Extract the [x, y] coordinate from the center of the cell holding the provided text.  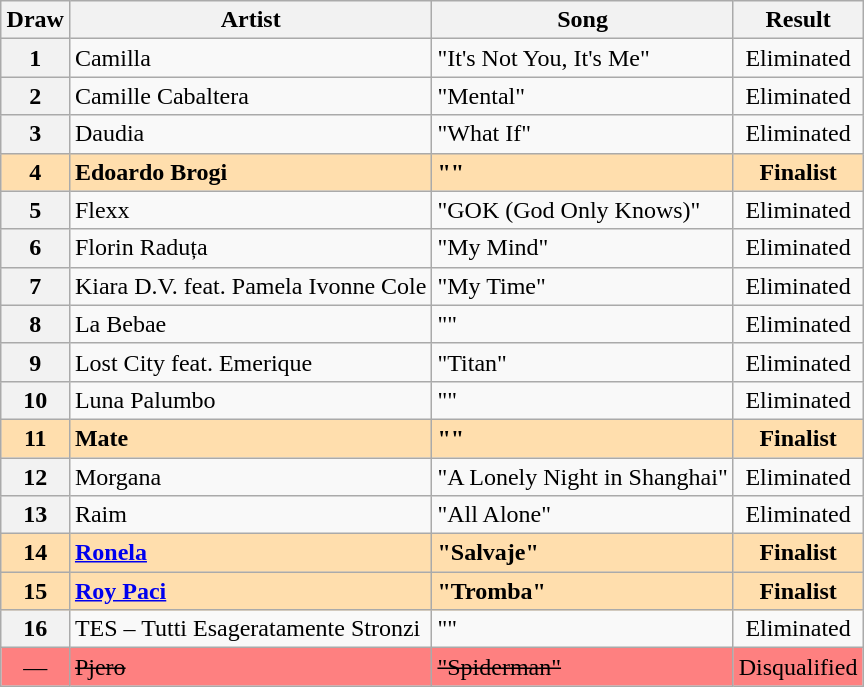
Ronela [250, 553]
"A Lonely Night in Shanghai" [582, 477]
"GOK (God Only Knows)" [582, 210]
12 [35, 477]
Result [798, 20]
Pjero [250, 667]
"It's Not You, It's Me" [582, 58]
Artist [250, 20]
10 [35, 400]
"My Time" [582, 286]
15 [35, 591]
"What If" [582, 134]
"Titan" [582, 362]
8 [35, 324]
14 [35, 553]
— [35, 667]
TES – Tutti Esageratamente Stronzi [250, 629]
Morgana [250, 477]
4 [35, 172]
"Salvaje" [582, 553]
2 [35, 96]
Luna Palumbo [250, 400]
Florin Raduța [250, 248]
11 [35, 438]
1 [35, 58]
"My Mind" [582, 248]
13 [35, 515]
3 [35, 134]
Mate [250, 438]
Roy Paci [250, 591]
"Mental" [582, 96]
7 [35, 286]
5 [35, 210]
"Tromba" [582, 591]
Edoardo Brogi [250, 172]
Daudia [250, 134]
Disqualified [798, 667]
Draw [35, 20]
9 [35, 362]
Camille Cabaltera [250, 96]
Raim [250, 515]
"All Alone" [582, 515]
Camilla [250, 58]
Lost City feat. Emerique [250, 362]
Flexx [250, 210]
6 [35, 248]
16 [35, 629]
Song [582, 20]
"Spiderman" [582, 667]
La Bebae [250, 324]
Kiara D.V. feat. Pamela Ivonne Cole [250, 286]
